Capture the cell that displays the provided text and extract its [x, y] central coordinate. 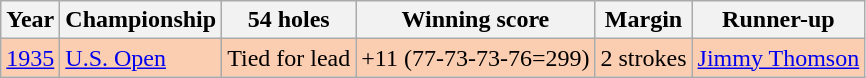
U.S. Open [141, 58]
Jimmy Thomson [778, 58]
+11 (77-73-73-76=299) [476, 58]
Tied for lead [289, 58]
Championship [141, 20]
54 holes [289, 20]
Runner-up [778, 20]
Winning score [476, 20]
Year [30, 20]
2 strokes [644, 58]
1935 [30, 58]
Margin [644, 20]
